For the text-containing cell, return its midpoint in (x, y) coordinate format. 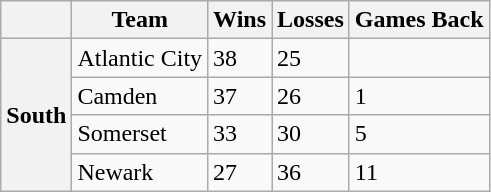
Losses (311, 20)
30 (311, 134)
Somerset (140, 134)
South (36, 115)
Games Back (419, 20)
Team (140, 20)
25 (311, 58)
37 (240, 96)
26 (311, 96)
11 (419, 172)
33 (240, 134)
36 (311, 172)
38 (240, 58)
Wins (240, 20)
1 (419, 96)
Atlantic City (140, 58)
Camden (140, 96)
Newark (140, 172)
5 (419, 134)
27 (240, 172)
